Return [x, y] of the center of cell containing provided text 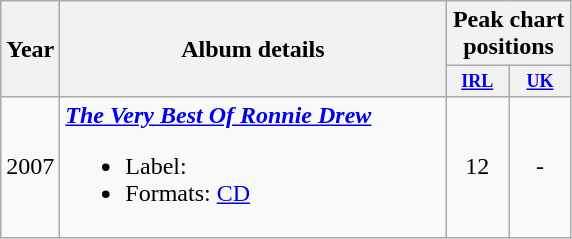
The Very Best Of Ronnie DrewLabel:Formats: CD [253, 167]
- [540, 167]
Year [30, 49]
12 [478, 167]
UK [540, 82]
Peak chart positions [508, 34]
IRL [478, 82]
Album details [253, 49]
2007 [30, 167]
